Return [X, Y] of the center of cell containing provided text 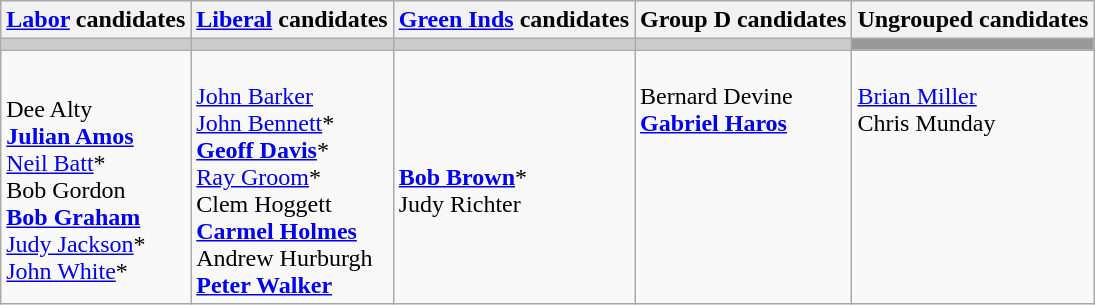
Dee Alty Julian Amos Neil Batt* Bob Gordon Bob Graham Judy Jackson* John White* [96, 177]
Bob Brown* Judy Richter [514, 177]
Brian Miller Chris Munday [973, 177]
Labor candidates [96, 20]
John Barker John Bennett* Geoff Davis* Ray Groom* Clem Hoggett Carmel Holmes Andrew Hurburgh Peter Walker [292, 177]
Group D candidates [744, 20]
Ungrouped candidates [973, 20]
Green Inds candidates [514, 20]
Bernard Devine Gabriel Haros [744, 177]
Liberal candidates [292, 20]
